Return (X, Y) of the center of cell containing provided text 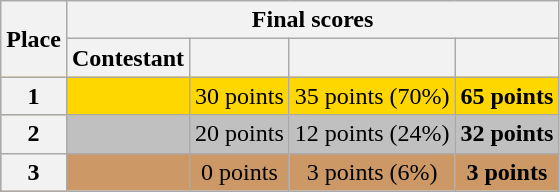
2 (34, 134)
32 points (507, 134)
3 points (6%) (372, 172)
0 points (240, 172)
3 points (507, 172)
1 (34, 96)
12 points (24%) (372, 134)
Place (34, 39)
3 (34, 172)
65 points (507, 96)
20 points (240, 134)
Contestant (128, 58)
Final scores (312, 20)
30 points (240, 96)
35 points (70%) (372, 96)
